Find where the given text appears and provide that cell's center as (x, y) coordinate. 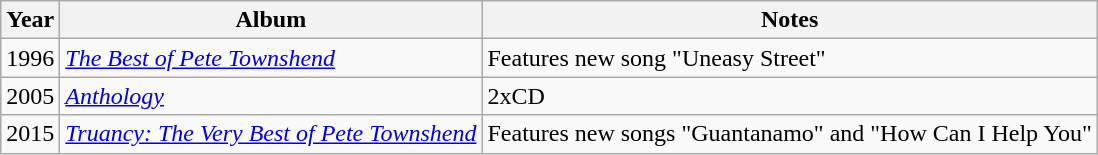
1996 (30, 58)
Truancy: The Very Best of Pete Townshend (271, 134)
2005 (30, 96)
2xCD (790, 96)
2015 (30, 134)
Anthology (271, 96)
Features new songs "Guantanamo" and "How Can I Help You" (790, 134)
Features new song "Uneasy Street" (790, 58)
The Best of Pete Townshend (271, 58)
Year (30, 20)
Notes (790, 20)
Album (271, 20)
